Capture the cell that displays the provided text and extract its (X, Y) central coordinate. 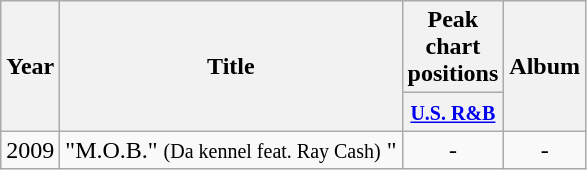
2009 (30, 150)
Year (30, 66)
Title (231, 66)
Peak chart positions (453, 47)
Album (545, 66)
U.S. R&B (453, 112)
"M.O.B." (Da kennel feat. Ray Cash) " (231, 150)
